Identify which cell holds the provided text, then report its (X, Y) central coordinate. 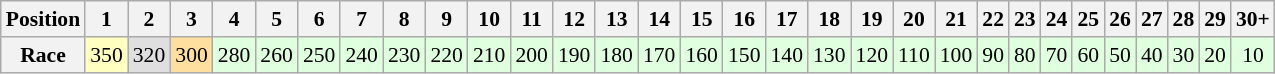
150 (744, 55)
230 (404, 55)
250 (320, 55)
2 (150, 19)
3 (192, 19)
60 (1088, 55)
240 (362, 55)
9 (446, 19)
200 (532, 55)
1 (106, 19)
18 (830, 19)
8 (404, 19)
80 (1025, 55)
11 (532, 19)
Race (43, 55)
28 (1184, 19)
320 (150, 55)
190 (574, 55)
22 (993, 19)
29 (1215, 19)
19 (872, 19)
30 (1184, 55)
170 (660, 55)
24 (1057, 19)
4 (234, 19)
15 (702, 19)
12 (574, 19)
120 (872, 55)
140 (786, 55)
14 (660, 19)
27 (1152, 19)
25 (1088, 19)
100 (956, 55)
7 (362, 19)
16 (744, 19)
13 (616, 19)
6 (320, 19)
70 (1057, 55)
23 (1025, 19)
50 (1120, 55)
17 (786, 19)
300 (192, 55)
180 (616, 55)
350 (106, 55)
210 (490, 55)
Position (43, 19)
280 (234, 55)
21 (956, 19)
260 (276, 55)
110 (914, 55)
30+ (1253, 19)
220 (446, 55)
26 (1120, 19)
5 (276, 19)
160 (702, 55)
90 (993, 55)
40 (1152, 55)
130 (830, 55)
